Extract the [X, Y] coordinate from the center of the cell holding the provided text.  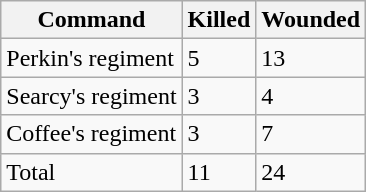
24 [311, 172]
13 [311, 58]
Total [92, 172]
7 [311, 134]
Perkin's regiment [92, 58]
Command [92, 20]
11 [219, 172]
Killed [219, 20]
Wounded [311, 20]
Searcy's regiment [92, 96]
5 [219, 58]
4 [311, 96]
Coffee's regiment [92, 134]
